For the text-containing cell, return its midpoint in [x, y] coordinate format. 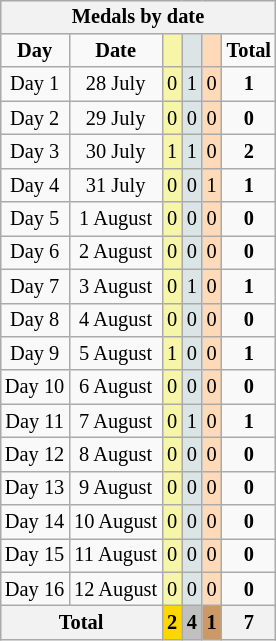
Medals by date [138, 17]
3 August [116, 286]
Day 10 [34, 387]
4 August [116, 320]
Date [116, 51]
4 [192, 623]
12 August [116, 589]
Day [34, 51]
2 August [116, 253]
6 August [116, 387]
Day 16 [34, 589]
28 July [116, 84]
11 August [116, 556]
Day 13 [34, 488]
7 August [116, 421]
29 July [116, 118]
10 August [116, 522]
Day 11 [34, 421]
Day 9 [34, 354]
Day 2 [34, 118]
31 July [116, 185]
Day 14 [34, 522]
Day 8 [34, 320]
Day 7 [34, 286]
Day 15 [34, 556]
5 August [116, 354]
1 August [116, 219]
Day 12 [34, 455]
Day 1 [34, 84]
Day 3 [34, 152]
Day 5 [34, 219]
8 August [116, 455]
9 August [116, 488]
Day 6 [34, 253]
Day 4 [34, 185]
7 [249, 623]
30 July [116, 152]
